Return [X, Y] of the center of cell containing provided text 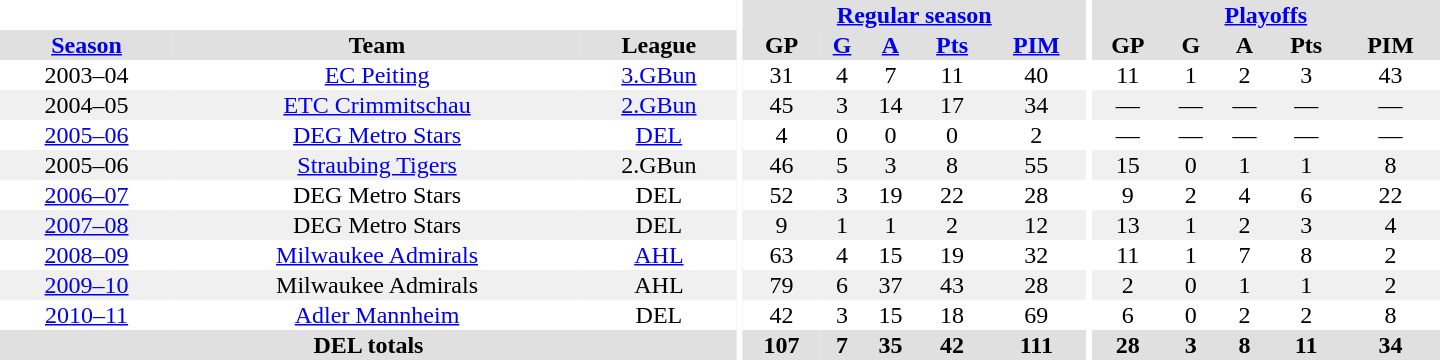
107 [782, 345]
2006–07 [86, 195]
31 [782, 75]
Season [86, 45]
63 [782, 255]
League [659, 45]
ETC Crimmitschau [377, 105]
45 [782, 105]
17 [952, 105]
Adler Mannheim [377, 315]
79 [782, 285]
3.GBun [659, 75]
2003–04 [86, 75]
2010–11 [86, 315]
35 [891, 345]
40 [1036, 75]
2007–08 [86, 225]
Playoffs [1266, 15]
18 [952, 315]
DEL totals [368, 345]
5 [842, 165]
13 [1128, 225]
2008–09 [86, 255]
Straubing Tigers [377, 165]
Team [377, 45]
12 [1036, 225]
69 [1036, 315]
Regular season [914, 15]
14 [891, 105]
32 [1036, 255]
55 [1036, 165]
2004–05 [86, 105]
52 [782, 195]
EC Peiting [377, 75]
46 [782, 165]
37 [891, 285]
111 [1036, 345]
2009–10 [86, 285]
